Pinpoint the cell where the given text exists, returning its [X, Y] midpoint coordinate. 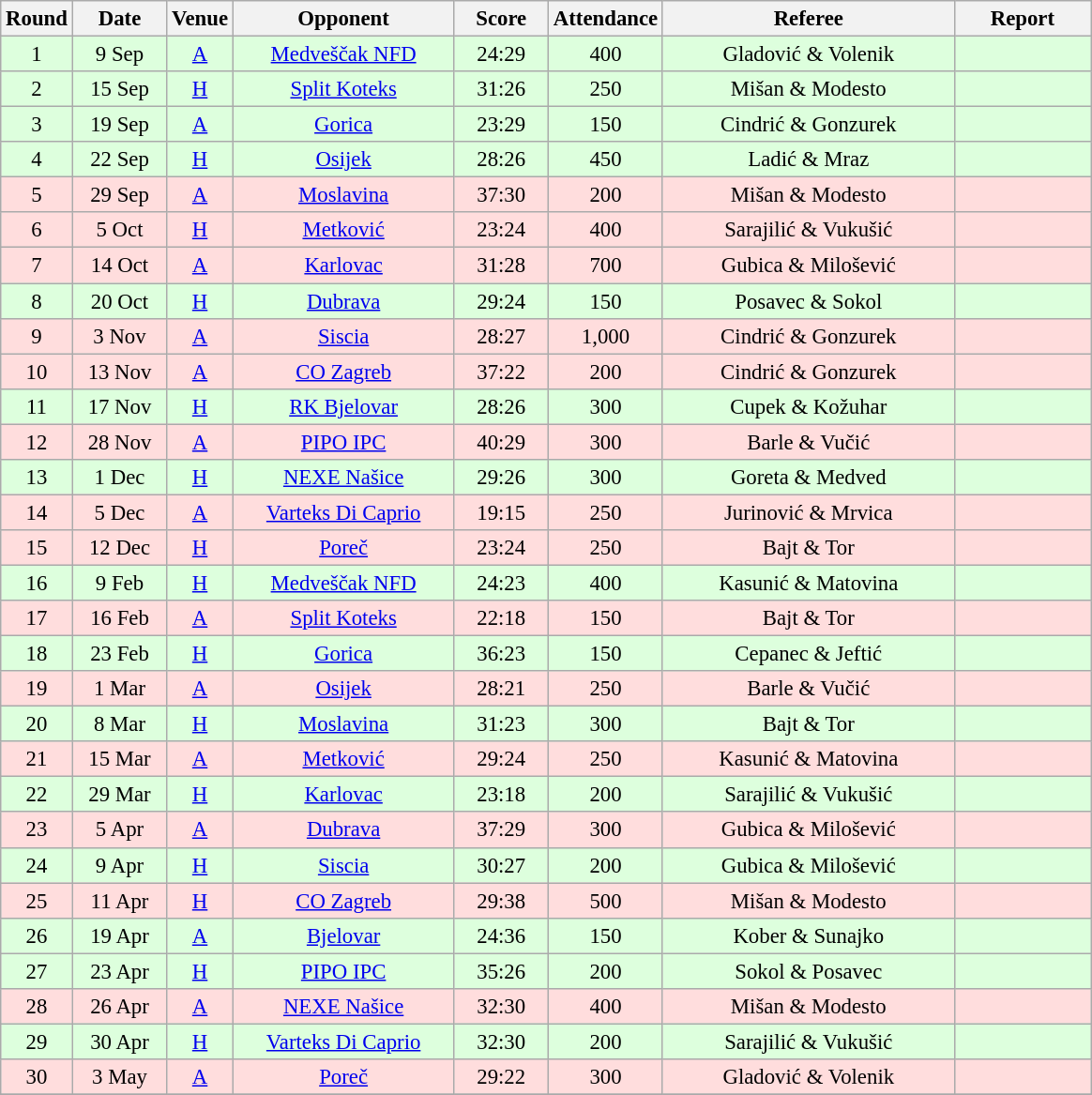
Score [501, 19]
Goreta & Medved [809, 478]
Cepanec & Jeftić [809, 654]
5 [37, 195]
24:29 [501, 54]
Venue [201, 19]
450 [606, 160]
16 Feb [120, 618]
12 Dec [120, 548]
2 [37, 89]
3 [37, 125]
27 [37, 971]
Round [37, 19]
30 Apr [120, 1042]
15 Mar [120, 759]
23 [37, 830]
37:29 [501, 830]
Posavec & Sokol [809, 301]
23 Feb [120, 654]
Opponent [343, 19]
29:38 [501, 901]
Sokol & Posavec [809, 971]
Date [120, 19]
23:29 [501, 125]
7 [37, 266]
4 [37, 160]
24:23 [501, 583]
19 [37, 689]
31:23 [501, 724]
500 [606, 901]
28 [37, 1007]
37:30 [501, 195]
16 [37, 583]
15 Sep [120, 89]
9 Apr [120, 865]
Jurinović & Mrvica [809, 512]
21 [37, 759]
26 [37, 935]
28 Nov [120, 442]
13 Nov [120, 372]
3 May [120, 1077]
1 [37, 54]
11 [37, 406]
20 [37, 724]
10 [37, 372]
22 [37, 795]
31:26 [501, 89]
36:23 [501, 654]
17 [37, 618]
22 Sep [120, 160]
Kober & Sunajko [809, 935]
Report [1023, 19]
6 [37, 230]
Referee [809, 19]
30:27 [501, 865]
14 Oct [120, 266]
1 Dec [120, 478]
Bjelovar [343, 935]
26 Apr [120, 1007]
24:36 [501, 935]
1,000 [606, 336]
28:21 [501, 689]
5 Apr [120, 830]
20 Oct [120, 301]
31:28 [501, 266]
13 [37, 478]
9 [37, 336]
28:27 [501, 336]
19 Apr [120, 935]
Attendance [606, 19]
19 Sep [120, 125]
29 Mar [120, 795]
Ladić & Mraz [809, 160]
700 [606, 266]
24 [37, 865]
17 Nov [120, 406]
5 Dec [120, 512]
23:18 [501, 795]
29 [37, 1042]
8 [37, 301]
37:22 [501, 372]
23 Apr [120, 971]
12 [37, 442]
25 [37, 901]
29:22 [501, 1077]
19:15 [501, 512]
18 [37, 654]
9 Sep [120, 54]
14 [37, 512]
29:26 [501, 478]
RK Bjelovar [343, 406]
11 Apr [120, 901]
5 Oct [120, 230]
15 [37, 548]
35:26 [501, 971]
1 Mar [120, 689]
8 Mar [120, 724]
29 Sep [120, 195]
3 Nov [120, 336]
9 Feb [120, 583]
Cupek & Kožuhar [809, 406]
30 [37, 1077]
40:29 [501, 442]
22:18 [501, 618]
